Capture the cell that displays the provided text and extract its [X, Y] central coordinate. 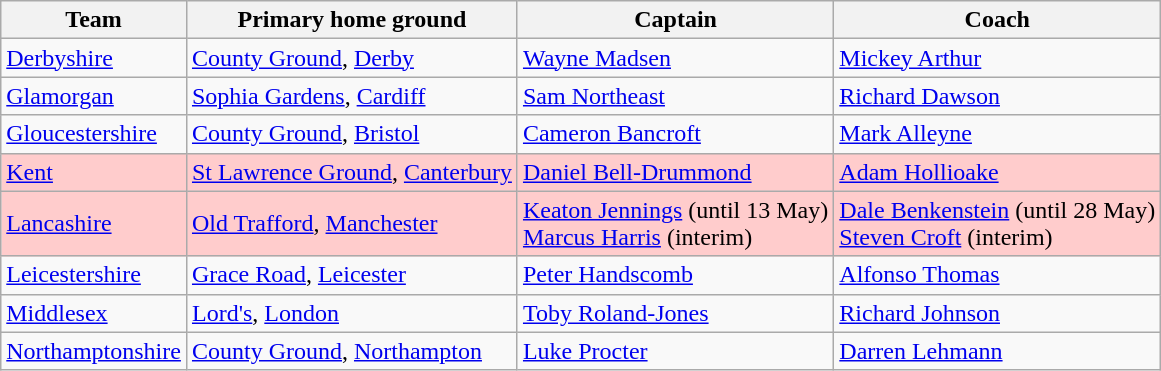
Lancashire [94, 224]
Luke Procter [675, 351]
Adam Hollioake [998, 172]
Grace Road, Leicester [352, 275]
Lord's, London [352, 313]
Glamorgan [94, 96]
Team [94, 20]
Old Trafford, Manchester [352, 224]
Leicestershire [94, 275]
Captain [675, 20]
Gloucestershire [94, 134]
Coach [998, 20]
St Lawrence Ground, Canterbury [352, 172]
Primary home ground [352, 20]
Northamptonshire [94, 351]
Toby Roland-Jones [675, 313]
Cameron Bancroft [675, 134]
Richard Dawson [998, 96]
County Ground, Northampton [352, 351]
Mark Alleyne [998, 134]
Wayne Madsen [675, 58]
Dale Benkenstein (until 28 May)Steven Croft (interim) [998, 224]
Richard Johnson [998, 313]
Derbyshire [94, 58]
County Ground, Derby [352, 58]
Daniel Bell-Drummond [675, 172]
County Ground, Bristol [352, 134]
Sophia Gardens, Cardiff [352, 96]
Middlesex [94, 313]
Keaton Jennings (until 13 May)Marcus Harris (interim) [675, 224]
Kent [94, 172]
Darren Lehmann [998, 351]
Mickey Arthur [998, 58]
Alfonso Thomas [998, 275]
Peter Handscomb [675, 275]
Sam Northeast [675, 96]
